Detect which cell encompasses the target text, then output its [X, Y] center coordinate. 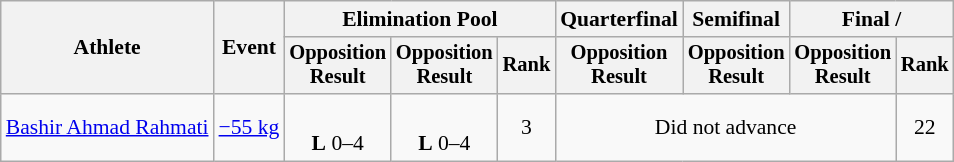
22 [925, 128]
Semifinal [736, 19]
Quarterfinal [619, 19]
Bashir Ahmad Rahmati [108, 128]
Did not advance [726, 128]
Final / [871, 19]
Athlete [108, 48]
−55 kg [250, 128]
3 [527, 128]
Elimination Pool [420, 19]
Event [250, 48]
